Detect which cell encompasses the target text, then output its [x, y] center coordinate. 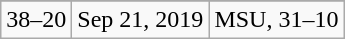
Sep 21, 2019 [140, 20]
MSU, 31–10 [276, 20]
38–20 [36, 20]
